From the cell containing the given text, extract its center point as [x, y] coordinate. 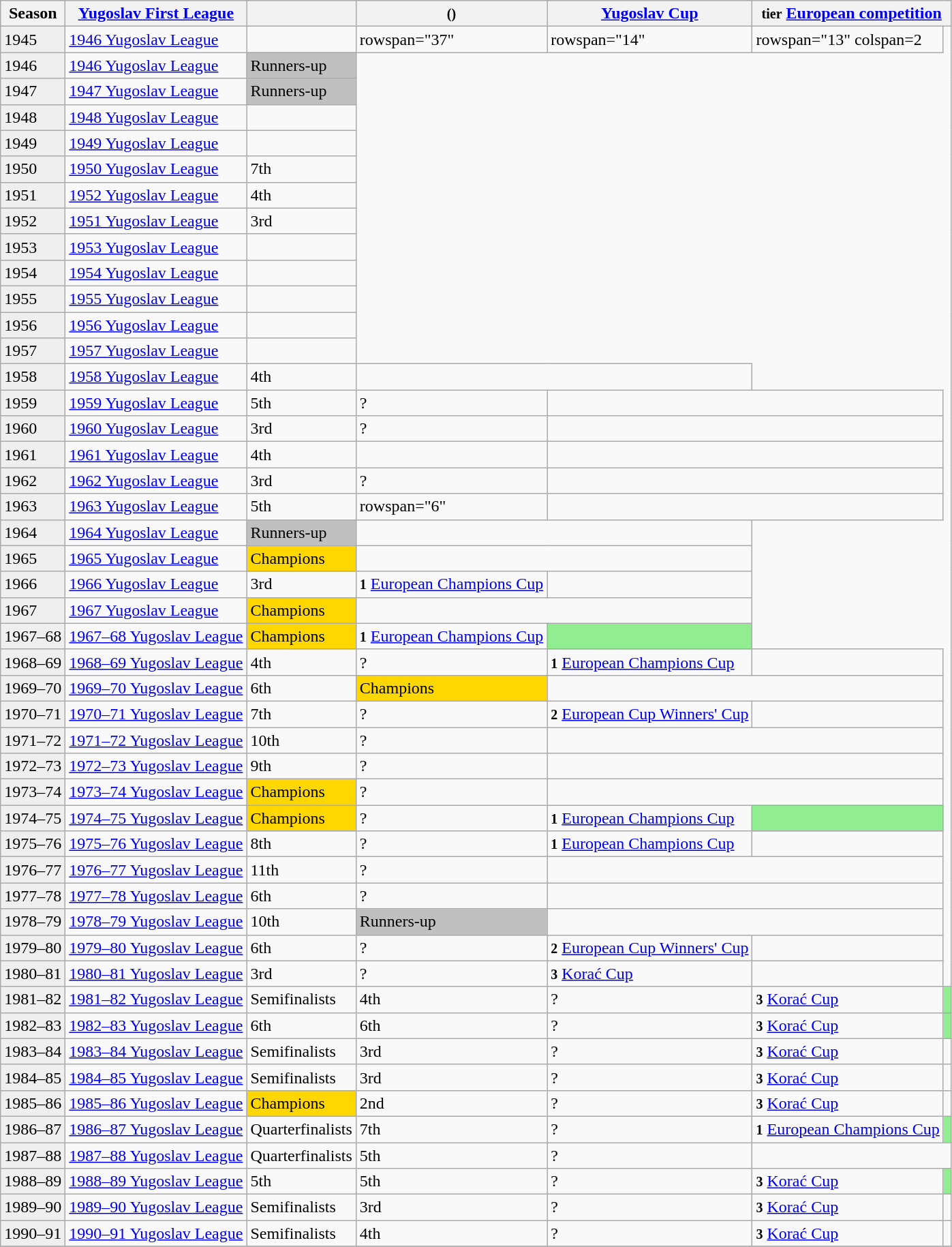
1963 Yugoslav League [156, 507]
1990–91 Yugoslav League [156, 1233]
1980–81 [33, 974]
1985–86 Yugoslav League [156, 1103]
1948 Yugoslav League [156, 117]
1987–88 Yugoslav League [156, 1156]
1963 [33, 507]
1949 [33, 143]
1952 [33, 221]
1967–68 Yugoslav League [156, 636]
1988–89 [33, 1182]
1979–80 Yugoslav League [156, 948]
1981–82 [33, 1000]
1960 [33, 429]
1958 [33, 377]
Yugoslav First League [156, 14]
1967 Yugoslav League [156, 610]
tier European competition [852, 14]
1986–87 Yugoslav League [156, 1129]
1968–69 [33, 662]
1961 Yugoslav League [156, 455]
1970–71 Yugoslav League [156, 714]
1952 Yugoslav League [156, 195]
1957 [33, 351]
1951 Yugoslav League [156, 221]
1964 Yugoslav League [156, 532]
1974–75 Yugoslav League [156, 818]
1975–76 [33, 844]
1956 Yugoslav League [156, 325]
1967–68 [33, 636]
1947 Yugoslav League [156, 91]
1950 Yugoslav League [156, 169]
1946 [33, 65]
1953 Yugoslav League [156, 247]
1965 Yugoslav League [156, 558]
2nd [451, 1103]
rowspan="14" [650, 40]
1949 Yugoslav League [156, 143]
rowspan="37" [451, 40]
Season [33, 14]
1972–73 Yugoslav League [156, 766]
1966 Yugoslav League [156, 584]
1978–79 [33, 922]
1969–70 [33, 688]
1967 [33, 610]
1957 Yugoslav League [156, 351]
1953 [33, 247]
1964 [33, 532]
1977–78 [33, 896]
1951 [33, 195]
1959 [33, 403]
1981–82 Yugoslav League [156, 1000]
1968–69 Yugoslav League [156, 662]
1976–77 Yugoslav League [156, 870]
Yugoslav Cup [650, 14]
1956 [33, 325]
1969–70 Yugoslav League [156, 688]
1945 [33, 40]
1958 Yugoslav League [156, 377]
1983–84 [33, 1051]
1955 [33, 299]
1990–91 [33, 1233]
1976–77 [33, 870]
1973–74 [33, 792]
1977–78 Yugoslav League [156, 896]
1972–73 [33, 766]
1974–75 [33, 818]
1985–86 [33, 1103]
1979–80 [33, 948]
1986–87 [33, 1129]
1954 Yugoslav League [156, 273]
1947 [33, 91]
1960 Yugoslav League [156, 429]
1962 [33, 481]
1978–79 Yugoslav League [156, 922]
1965 [33, 558]
rowspan="6" [451, 507]
1987–88 [33, 1156]
1982–83 [33, 1025]
1989–90 Yugoslav League [156, 1207]
1962 Yugoslav League [156, 481]
() [451, 14]
1970–71 [33, 714]
1988–89 Yugoslav League [156, 1182]
9th [301, 766]
1950 [33, 169]
1984–85 [33, 1077]
1982–83 Yugoslav League [156, 1025]
1984–85 Yugoslav League [156, 1077]
1966 [33, 584]
rowspan="13" colspan=2 [848, 40]
1975–76 Yugoslav League [156, 844]
1983–84 Yugoslav League [156, 1051]
8th [301, 844]
1948 [33, 117]
1961 [33, 455]
1980–81 Yugoslav League [156, 974]
1954 [33, 273]
1971–72 Yugoslav League [156, 740]
1971–72 [33, 740]
1973–74 Yugoslav League [156, 792]
11th [301, 870]
1989–90 [33, 1207]
1955 Yugoslav League [156, 299]
1959 Yugoslav League [156, 403]
